Pinpoint the cell where the given text exists, returning its [x, y] midpoint coordinate. 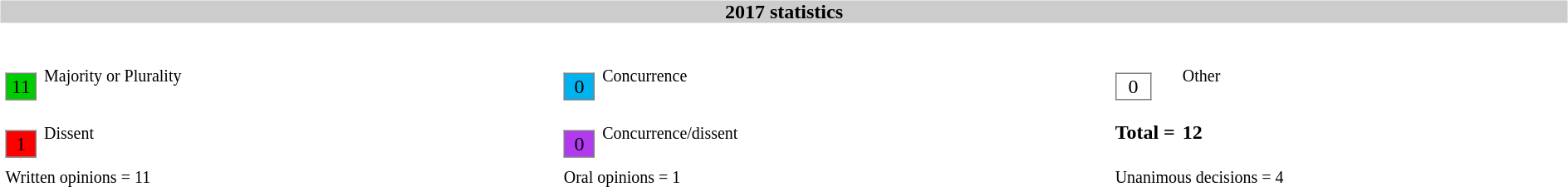
Other [1373, 76]
2017 statistics [784, 12]
Total = [1145, 132]
Dissent [301, 132]
Concurrence [855, 76]
12 [1373, 132]
Majority or Plurality [301, 76]
Concurrence/dissent [855, 132]
